Return [x, y] of the center of cell containing provided text 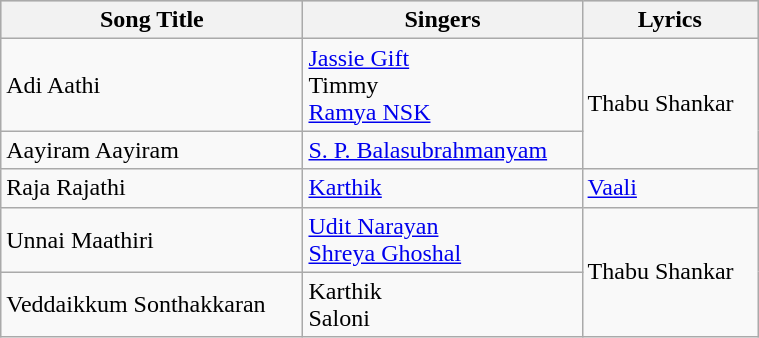
Lyrics [670, 20]
S. P. Balasubrahmanyam [442, 150]
Udit NarayanShreya Ghoshal [442, 240]
Raja Rajathi [152, 188]
Singers [442, 20]
KarthikSaloni [442, 304]
Song Title [152, 20]
Aayiram Aayiram [152, 150]
Unnai Maathiri [152, 240]
Adi Aathi [152, 85]
Vaali [670, 188]
Jassie GiftTimmyRamya NSK [442, 85]
Veddaikkum Sonthakkaran [152, 304]
Karthik [442, 188]
